Locate the cell with the specified text and output its (X, Y) center coordinate. 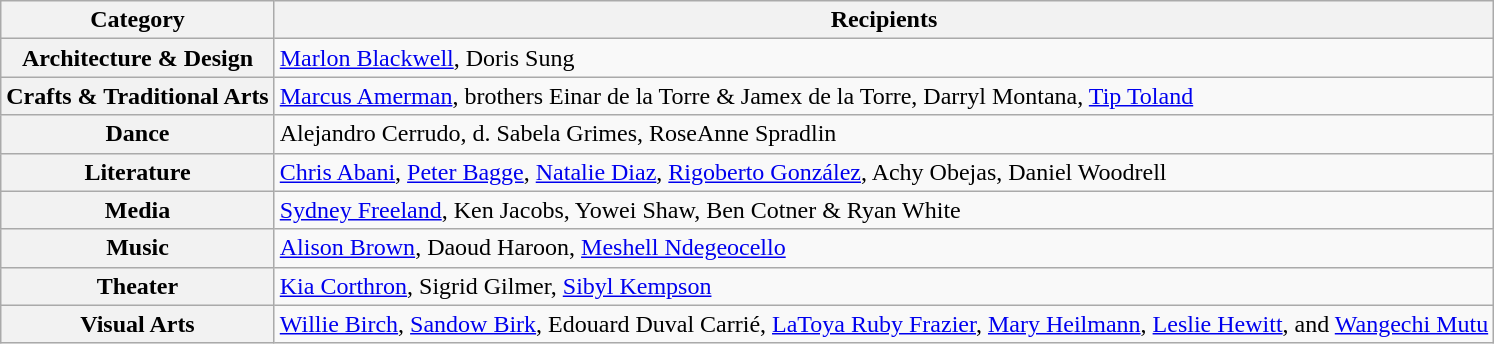
Marcus Amerman, brothers Einar de la Torre & Jamex de la Torre, Darryl Montana, Tip Toland (884, 96)
Category (138, 20)
Kia Corthron, Sigrid Gilmer, Sibyl Kempson (884, 286)
Architecture & Design (138, 58)
Marlon Blackwell, Doris Sung (884, 58)
Media (138, 210)
Sydney Freeland, Ken Jacobs, Yowei Shaw, Ben Cotner & Ryan White (884, 210)
Dance (138, 134)
Music (138, 248)
Crafts & Traditional Arts (138, 96)
Literature (138, 172)
Chris Abani, Peter Bagge, Natalie Diaz, Rigoberto González, Achy Obejas, Daniel Woodrell (884, 172)
Willie Birch, Sandow Birk, Edouard Duval Carrié, LaToya Ruby Frazier, Mary Heilmann, Leslie Hewitt, and Wangechi Mutu (884, 324)
Alejandro Cerrudo, d. Sabela Grimes, RoseAnne Spradlin (884, 134)
Recipients (884, 20)
Alison Brown, Daoud Haroon, Meshell Ndegeocello (884, 248)
Visual Arts (138, 324)
Theater (138, 286)
